From the cell containing the given text, extract its center point as (X, Y) coordinate. 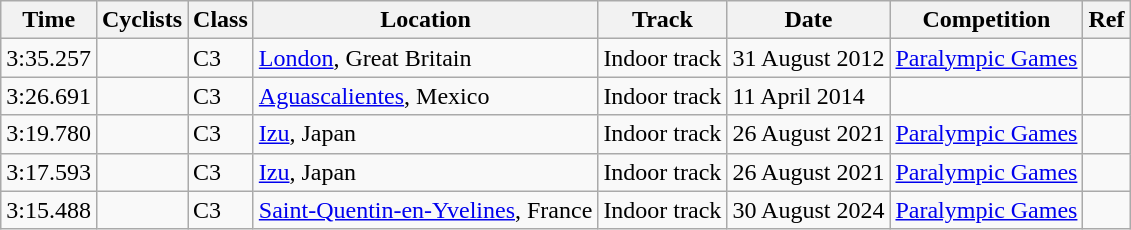
31 August 2012 (808, 58)
3:15.488 (49, 210)
Cyclists (142, 20)
London, Great Britain (426, 58)
Track (662, 20)
Competition (986, 20)
Ref (1106, 20)
30 August 2024 (808, 210)
3:17.593 (49, 172)
Aguascalientes, Mexico (426, 96)
Time (49, 20)
11 April 2014 (808, 96)
Saint-Quentin-en-Yvelines, France (426, 210)
Date (808, 20)
3:19.780 (49, 134)
3:35.257 (49, 58)
Class (221, 20)
Location (426, 20)
3:26.691 (49, 96)
